Detect which cell encompasses the target text, then output its [X, Y] center coordinate. 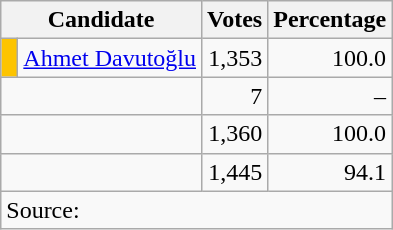
– [330, 96]
Source: [196, 210]
94.1 [330, 172]
Votes [235, 20]
1,360 [235, 134]
Candidate [102, 20]
Ahmet Davutoğlu [110, 58]
Percentage [330, 20]
1,445 [235, 172]
7 [235, 96]
1,353 [235, 58]
